For the text-containing cell, return its midpoint in (x, y) coordinate format. 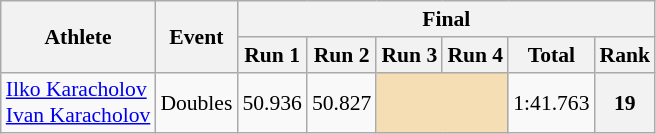
Doubles (196, 102)
Ilko KaracholovIvan Karacholov (78, 102)
Event (196, 36)
Total (551, 55)
Rank (626, 55)
19 (626, 102)
50.827 (342, 102)
1:41.763 (551, 102)
Athlete (78, 36)
Run 4 (475, 55)
Run 3 (409, 55)
Final (446, 19)
Run 2 (342, 55)
Run 1 (272, 55)
50.936 (272, 102)
